For the text-containing cell, return its midpoint in [x, y] coordinate format. 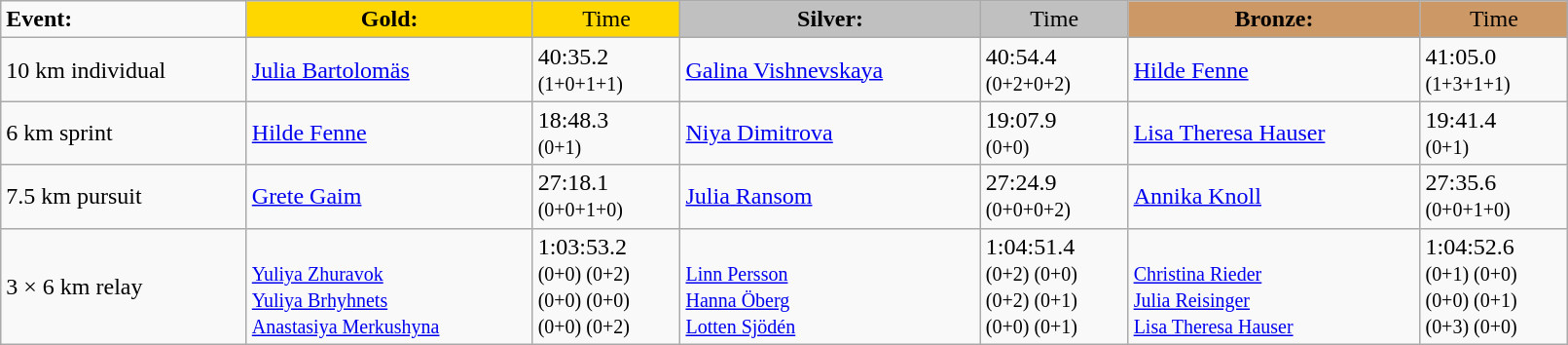
Yuliya ZhuravokYuliya BrhyhnetsAnastasiya Merkushyna [389, 287]
27:24.9 (0+0+0+2) [1054, 197]
6 km sprint [125, 133]
Niya Dimitrova [830, 133]
Linn PerssonHanna ÖbergLotten Sjödén [830, 287]
Julia Ransom [830, 197]
Lisa Theresa Hauser [1274, 133]
19:07.9(0+0) [1054, 133]
Bronze: [1274, 19]
Galina Vishnevskaya [830, 70]
27:18.1(0+0+1+0) [606, 197]
1:04:52.6(0+1) (0+0)(0+0) (0+1)(0+3) (0+0) [1494, 287]
1:04:51.4(0+2) (0+0)(0+2) (0+1)(0+0) (0+1) [1054, 287]
7.5 km pursuit [125, 197]
Silver: [830, 19]
19:41.4(0+1) [1494, 133]
Julia Bartolomäs [389, 70]
10 km individual [125, 70]
1:03:53.2(0+0) (0+2)(0+0) (0+0)(0+0) (0+2) [606, 287]
27:35.6 (0+0+1+0) [1494, 197]
Annika Knoll [1274, 197]
18:48.3(0+1) [606, 133]
41:05.0(1+3+1+1) [1494, 70]
40:54.4 (0+2+0+2) [1054, 70]
Gold: [389, 19]
Event: [125, 19]
3 × 6 km relay [125, 287]
Christina RiederJulia ReisingerLisa Theresa Hauser [1274, 287]
40:35.2(1+0+1+1) [606, 70]
Grete Gaim [389, 197]
